Identify which cell holds the provided text, then report its [X, Y] central coordinate. 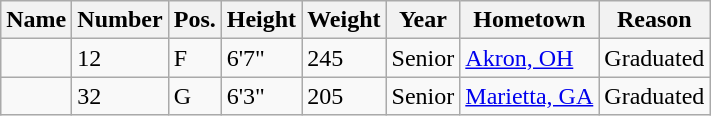
Name [36, 20]
F [194, 58]
Number [120, 20]
Year [423, 20]
6'7" [261, 58]
6'3" [261, 96]
12 [120, 58]
245 [344, 58]
Akron, OH [530, 58]
Height [261, 20]
32 [120, 96]
Pos. [194, 20]
Reason [654, 20]
Weight [344, 20]
Marietta, GA [530, 96]
G [194, 96]
205 [344, 96]
Hometown [530, 20]
